Locate the cell with the specified text and output its [X, Y] center coordinate. 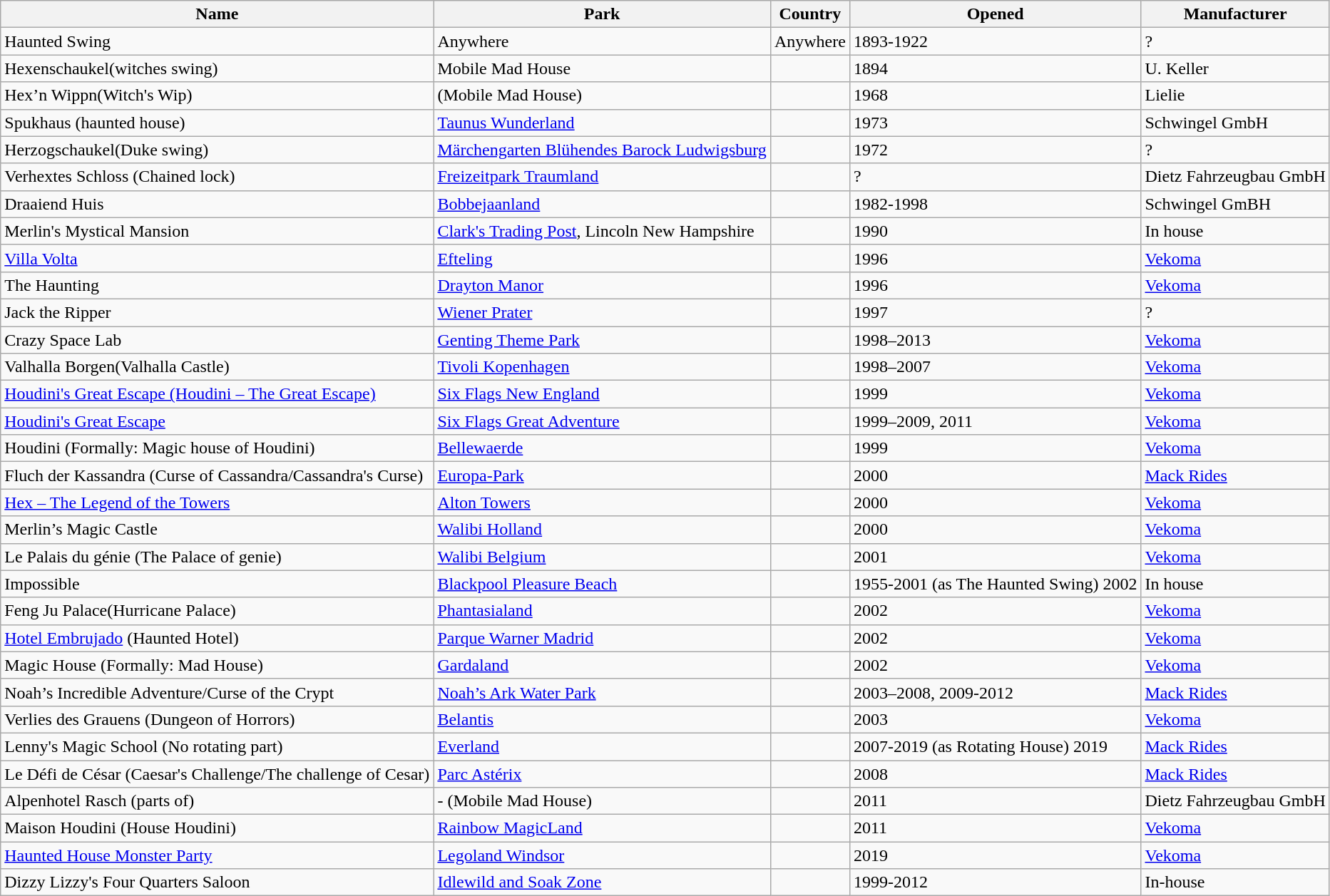
Belantis [602, 719]
Haunted Swing [217, 41]
Bellewaerde [602, 448]
Lielie [1235, 96]
Taunus Wunderland [602, 123]
Maison Houdini (House Houdini) [217, 828]
Country [810, 14]
1955-2001 (as The Haunted Swing) 2002 [996, 584]
Jack the Ripper [217, 312]
Blackpool Pleasure Beach [602, 584]
1999–2009, 2011 [996, 421]
Six Flags New England [602, 394]
Le Palais du génie (The Palace of genie) [217, 557]
1968 [996, 96]
Opened [996, 14]
Magic House (Formally: Mad House) [217, 665]
Genting Theme Park [602, 340]
Schwingel GmbH [1235, 123]
2008 [996, 773]
Wiener Prater [602, 312]
Six Flags Great Adventure [602, 421]
Tivoli Kopenhagen [602, 367]
Mobile Mad House [602, 68]
Walibi Belgium [602, 557]
Alpenhotel Rasch (parts of) [217, 801]
Merlin's Mystical Mansion [217, 231]
1997 [996, 312]
Everland [602, 746]
Herzogschaukel(Duke swing) [217, 150]
Parc Astérix [602, 773]
Hex – The Legend of the Towers [217, 503]
1990 [996, 231]
Impossible [217, 584]
Idlewild and Soak Zone [602, 882]
2003–2008, 2009-2012 [996, 692]
1998–2007 [996, 367]
- (Mobile Mad House) [602, 801]
Verhextes Schloss (Chained lock) [217, 177]
Gardaland [602, 665]
Märchengarten Blühendes Barock Ludwigsburg [602, 150]
Park [602, 14]
Walibi Holland [602, 530]
1999-2012 [996, 882]
Hex’n Wippn(Witch's Wip) [217, 96]
1982-1998 [996, 204]
1998–2013 [996, 340]
Houdini's Great Escape [217, 421]
Verlies des Grauens (Dungeon of Horrors) [217, 719]
Noah’s Incredible Adventure/Curse of the Crypt [217, 692]
Schwingel GmBH [1235, 204]
1894 [996, 68]
Dizzy Lizzy's Four Quarters Saloon [217, 882]
1973 [996, 123]
Drayton Manor [602, 285]
Feng Ju Palace(Hurricane Palace) [217, 611]
Freizeitpark Traumland [602, 177]
Noah’s Ark Water Park [602, 692]
(Mobile Mad House) [602, 96]
Merlin’s Magic Castle [217, 530]
Rainbow MagicLand [602, 828]
Name [217, 14]
Efteling [602, 258]
Clark's Trading Post, Lincoln New Hampshire [602, 231]
2001 [996, 557]
Europa-Park [602, 475]
2007-2019 (as Rotating House) 2019 [996, 746]
The Haunting [217, 285]
1972 [996, 150]
Crazy Space Lab [217, 340]
U. Keller [1235, 68]
Alton Towers [602, 503]
Legoland Windsor [602, 855]
Manufacturer [1235, 14]
Phantasialand [602, 611]
Fluch der Kassandra (Curse of Cassandra/Cassandra's Curse) [217, 475]
2003 [996, 719]
2019 [996, 855]
Houdini's Great Escape (Houdini – The Great Escape) [217, 394]
Houdini (Formally: Magic house of Houdini) [217, 448]
Lenny's Magic School (No rotating part) [217, 746]
Valhalla Borgen(Valhalla Castle) [217, 367]
Hotel Embrujado (Haunted Hotel) [217, 638]
In-house [1235, 882]
Hexenschaukel(witches swing) [217, 68]
1893-1922 [996, 41]
Spukhaus (haunted house) [217, 123]
Draaiend Huis [217, 204]
Bobbejaanland [602, 204]
Villa Volta [217, 258]
Haunted House Monster Party [217, 855]
Parque Warner Madrid [602, 638]
Le Défi de César (Caesar's Challenge/The challenge of Cesar) [217, 773]
